Output the [X, Y] coordinate of the center of the cell containing the given text.  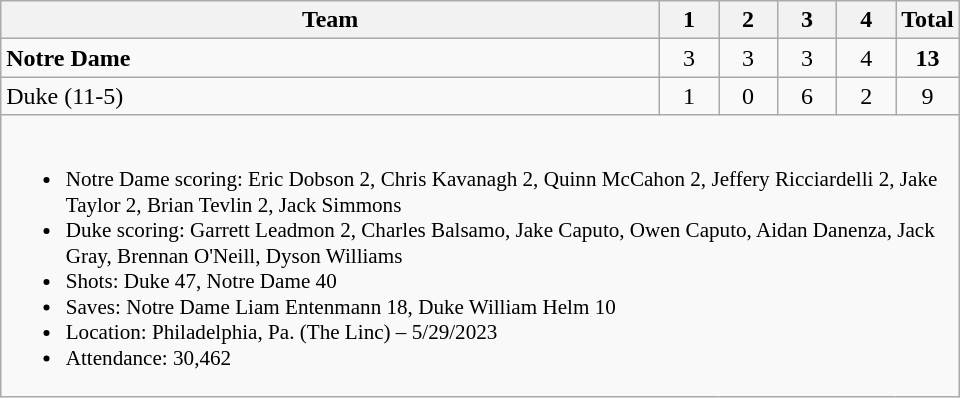
Total [928, 20]
13 [928, 58]
Team [330, 20]
0 [748, 96]
Notre Dame [330, 58]
9 [928, 96]
6 [808, 96]
Duke (11-5) [330, 96]
